Return the [x, y] coordinate for the center point of the cell that contains the specified text.  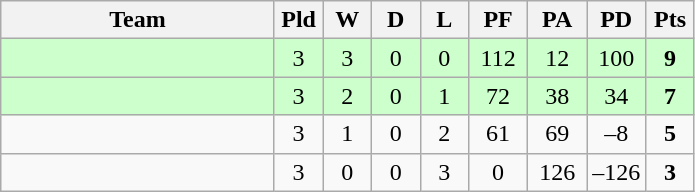
61 [498, 134]
100 [616, 58]
PF [498, 20]
D [396, 20]
12 [558, 58]
112 [498, 58]
–126 [616, 172]
126 [558, 172]
34 [616, 96]
7 [670, 96]
PA [558, 20]
5 [670, 134]
72 [498, 96]
Pld [298, 20]
Team [138, 20]
PD [616, 20]
L [444, 20]
W [348, 20]
69 [558, 134]
Pts [670, 20]
–8 [616, 134]
9 [670, 58]
38 [558, 96]
